Extract the (x, y) coordinate from the center of the cell holding the provided text.  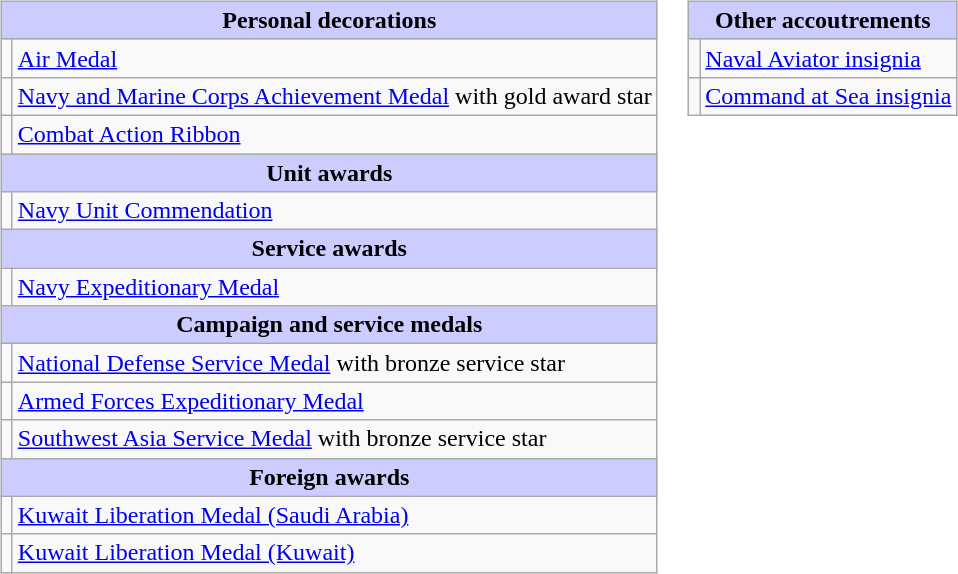
Kuwait Liberation Medal (Saudi Arabia) (334, 515)
Campaign and service medals (329, 325)
Service awards (329, 249)
Armed Forces Expeditionary Medal (334, 401)
Foreign awards (329, 477)
Navy Expeditionary Medal (334, 287)
Navy and Marine Corps Achievement Medal with gold award star (334, 96)
Air Medal (334, 58)
Naval Aviator insignia (828, 58)
Combat Action Ribbon (334, 134)
Command at Sea insignia (828, 96)
Navy Unit Commendation (334, 211)
National Defense Service Medal with bronze service star (334, 363)
Personal decorations (329, 20)
Kuwait Liberation Medal (Kuwait) (334, 553)
Other accoutrements (823, 20)
Southwest Asia Service Medal with bronze service star (334, 439)
Unit awards (329, 173)
